From the cell containing the given text, extract its center point as (X, Y) coordinate. 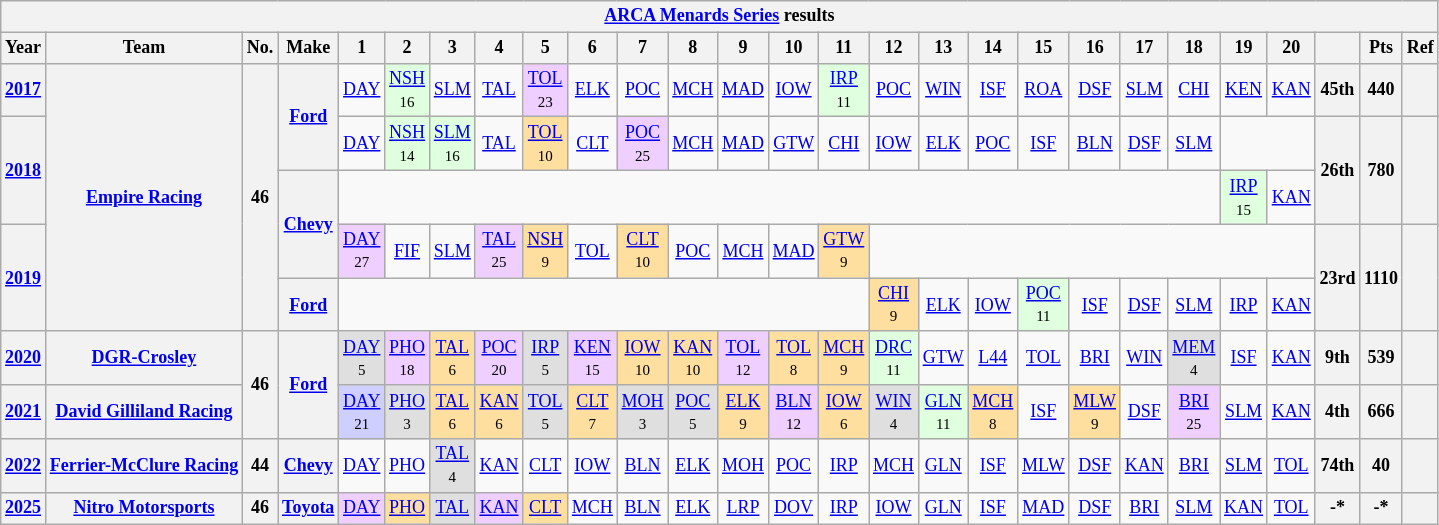
666 (1382, 412)
LRP (744, 508)
DOV (794, 508)
10 (794, 48)
13 (943, 48)
TOL23 (546, 90)
2022 (24, 466)
TAL25 (499, 251)
9 (744, 48)
MEM4 (1194, 358)
TOL10 (546, 144)
2021 (24, 412)
NSH16 (408, 90)
NSH14 (408, 144)
KAN10 (693, 358)
11 (844, 48)
2 (408, 48)
TAL4 (452, 466)
PHO3 (408, 412)
Pts (1382, 48)
BRI25 (1194, 412)
8 (693, 48)
GTW9 (844, 251)
FIF (408, 251)
19 (1244, 48)
David Gilliland Racing (144, 412)
POC5 (693, 412)
440 (1382, 90)
BLN12 (794, 412)
TOL12 (744, 358)
PHO18 (408, 358)
26th (1338, 170)
15 (1044, 48)
16 (1094, 48)
Toyota (308, 508)
DAY21 (362, 412)
1110 (1382, 278)
6 (593, 48)
KAN6 (499, 412)
23rd (1338, 278)
Ref (1420, 48)
L44 (993, 358)
SLM16 (452, 144)
MOH3 (642, 412)
18 (1194, 48)
Nitro Motorsports (144, 508)
4th (1338, 412)
12 (894, 48)
44 (260, 466)
17 (1144, 48)
Ferrier-McClure Racing (144, 466)
DGR-Crosley (144, 358)
20 (1291, 48)
DAY27 (362, 251)
45th (1338, 90)
MLW (1044, 466)
1 (362, 48)
Make (308, 48)
2019 (24, 278)
DAY5 (362, 358)
POC11 (1044, 305)
CLT7 (593, 412)
IRP11 (844, 90)
2025 (24, 508)
NSH9 (546, 251)
Year (24, 48)
Empire Racing (144, 197)
No. (260, 48)
14 (993, 48)
MOH (744, 466)
CLT10 (642, 251)
ROA (1044, 90)
KEN (1244, 90)
780 (1382, 170)
ELK9 (744, 412)
GLN11 (943, 412)
TOL8 (794, 358)
ARCA Menards Series results (720, 16)
MLW9 (1094, 412)
40 (1382, 466)
IRP15 (1244, 197)
MCH9 (844, 358)
MCH8 (993, 412)
IRP5 (546, 358)
74th (1338, 466)
2018 (24, 170)
2017 (24, 90)
WIN4 (894, 412)
IOW6 (844, 412)
CHI9 (894, 305)
4 (499, 48)
Team (144, 48)
DRC11 (894, 358)
5 (546, 48)
2020 (24, 358)
TOL5 (546, 412)
539 (1382, 358)
3 (452, 48)
IOW10 (642, 358)
POC20 (499, 358)
POC25 (642, 144)
KEN15 (593, 358)
7 (642, 48)
9th (1338, 358)
